Locate the cell with the specified text and output its [x, y] center coordinate. 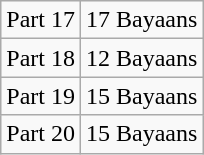
Part 20 [41, 134]
12 Bayaans [141, 58]
Part 17 [41, 20]
Part 19 [41, 96]
Part 18 [41, 58]
17 Bayaans [141, 20]
